Determine the [X, Y] coordinate at the center of the cell enclosing the given text.  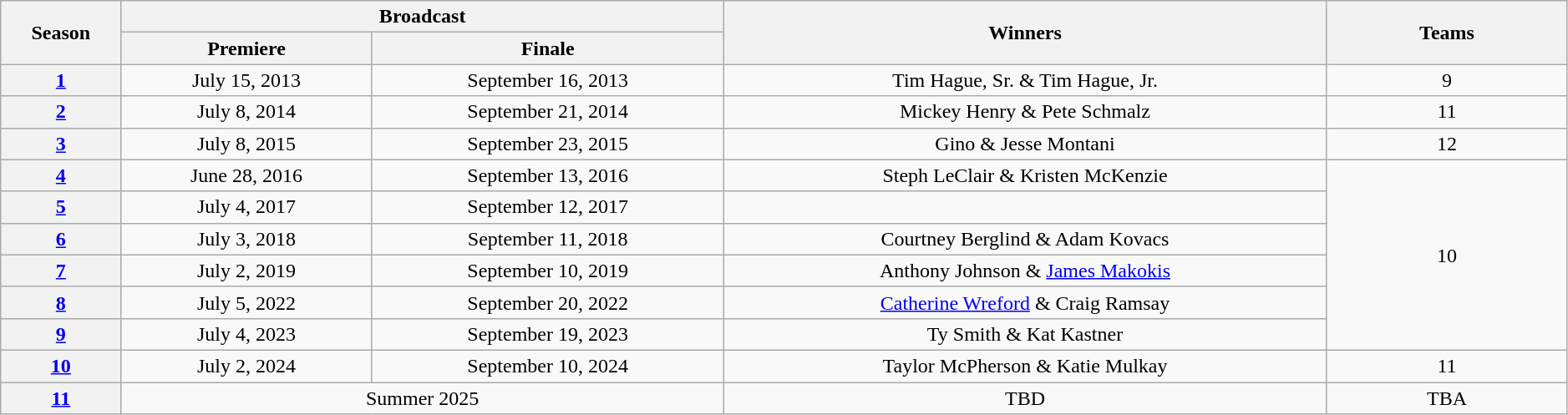
July 2, 2019 [246, 271]
July 8, 2015 [246, 144]
Finale [548, 48]
8 [61, 302]
September 10, 2019 [548, 271]
Taylor McPherson & Katie Mulkay [1024, 366]
September 23, 2015 [548, 144]
September 10, 2024 [548, 366]
5 [61, 207]
September 21, 2014 [548, 112]
Steph LeClair & Kristen McKenzie [1024, 175]
September 19, 2023 [548, 334]
4 [61, 175]
September 12, 2017 [548, 207]
Ty Smith & Kat Kastner [1024, 334]
3 [61, 144]
Courtney Berglind & Adam Kovacs [1024, 239]
July 4, 2017 [246, 207]
September 16, 2013 [548, 80]
July 3, 2018 [246, 239]
July 8, 2014 [246, 112]
July 4, 2023 [246, 334]
September 11, 2018 [548, 239]
2 [61, 112]
Mickey Henry & Pete Schmalz [1024, 112]
July 5, 2022 [246, 302]
June 28, 2016 [246, 175]
TBA [1447, 398]
Anthony Johnson & James Makokis [1024, 271]
Winners [1024, 33]
September 13, 2016 [548, 175]
1 [61, 80]
Catherine Wreford & Craig Ramsay [1024, 302]
Gino & Jesse Montani [1024, 144]
Summer 2025 [423, 398]
Broadcast [423, 17]
12 [1447, 144]
September 20, 2022 [548, 302]
Teams [1447, 33]
Season [61, 33]
Premiere [246, 48]
TBD [1024, 398]
July 2, 2024 [246, 366]
7 [61, 271]
Tim Hague, Sr. & Tim Hague, Jr. [1024, 80]
July 15, 2013 [246, 80]
6 [61, 239]
